Locate the cell with the specified text and output its (X, Y) center coordinate. 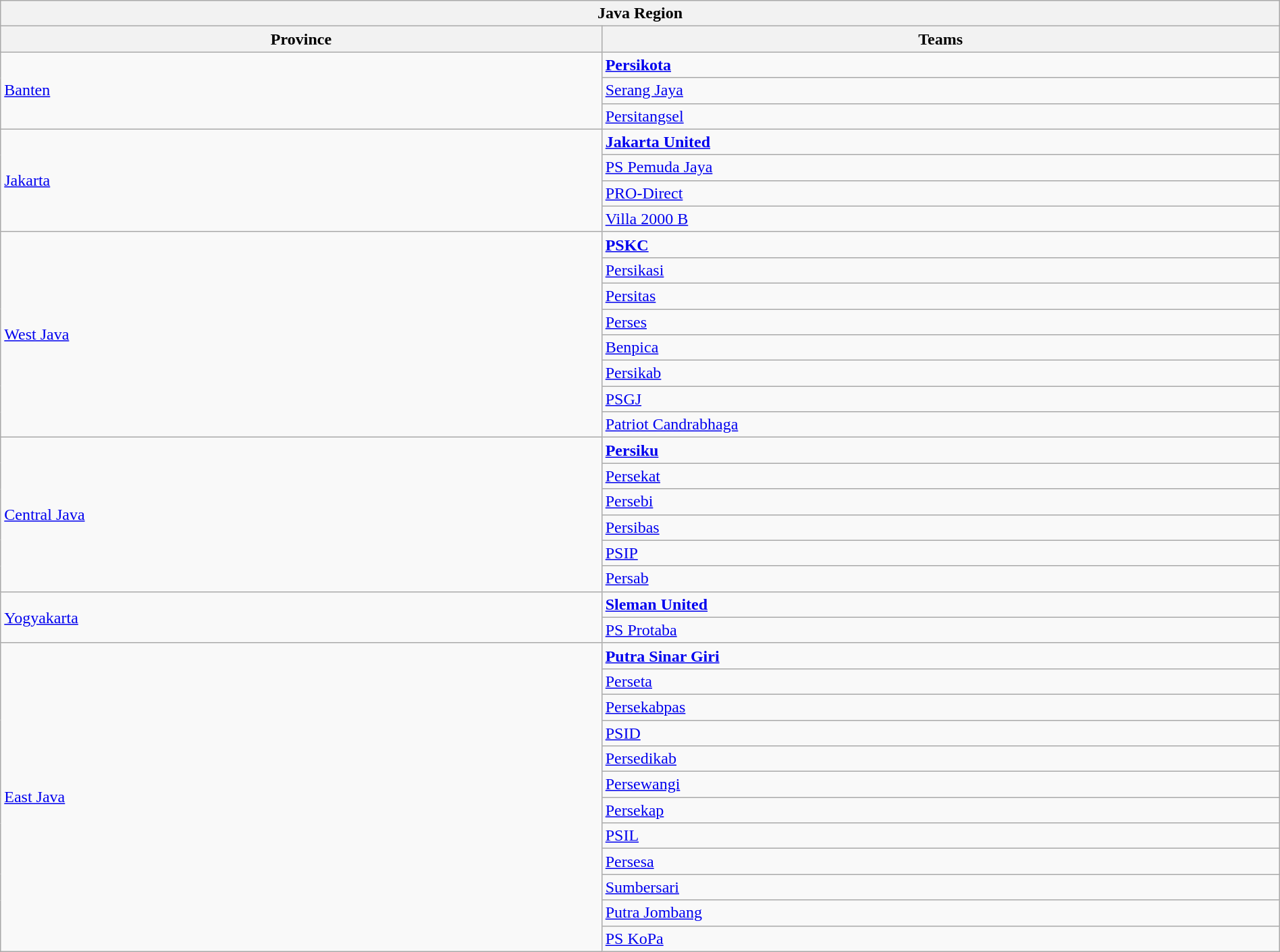
East Java (301, 797)
Persiku (940, 450)
Persedikab (940, 759)
Jakarta (301, 180)
Persikota (940, 65)
Persab (940, 579)
Teams (940, 39)
Serang Jaya (940, 90)
Yogyakarta (301, 617)
Villa 2000 B (940, 219)
Sumbersari (940, 887)
PS Pemuda Jaya (940, 167)
Persikasi (940, 270)
PSKC (940, 244)
Sleman United (940, 604)
West Java (301, 334)
Banten (301, 90)
Putra Sinar Giri (940, 656)
PSIP (940, 553)
PRO-Direct (940, 193)
PSID (940, 733)
PS Protaba (940, 630)
Benpica (940, 348)
Jakarta United (940, 142)
PS KoPa (940, 938)
Persikab (940, 373)
Persebi (940, 502)
Persitas (940, 296)
Province (301, 39)
Persekat (940, 476)
Persibas (940, 527)
Persesa (940, 862)
Persekabpas (940, 707)
Central Java (301, 514)
PSGJ (940, 399)
Putra Jombang (940, 913)
Persekap (940, 810)
Perseta (940, 681)
PSIL (940, 836)
Java Region (640, 14)
Persitangsel (940, 116)
Persewangi (940, 785)
Patriot Candrabhaga (940, 425)
Perses (940, 322)
